Capture the cell that displays the provided text and extract its [X, Y] central coordinate. 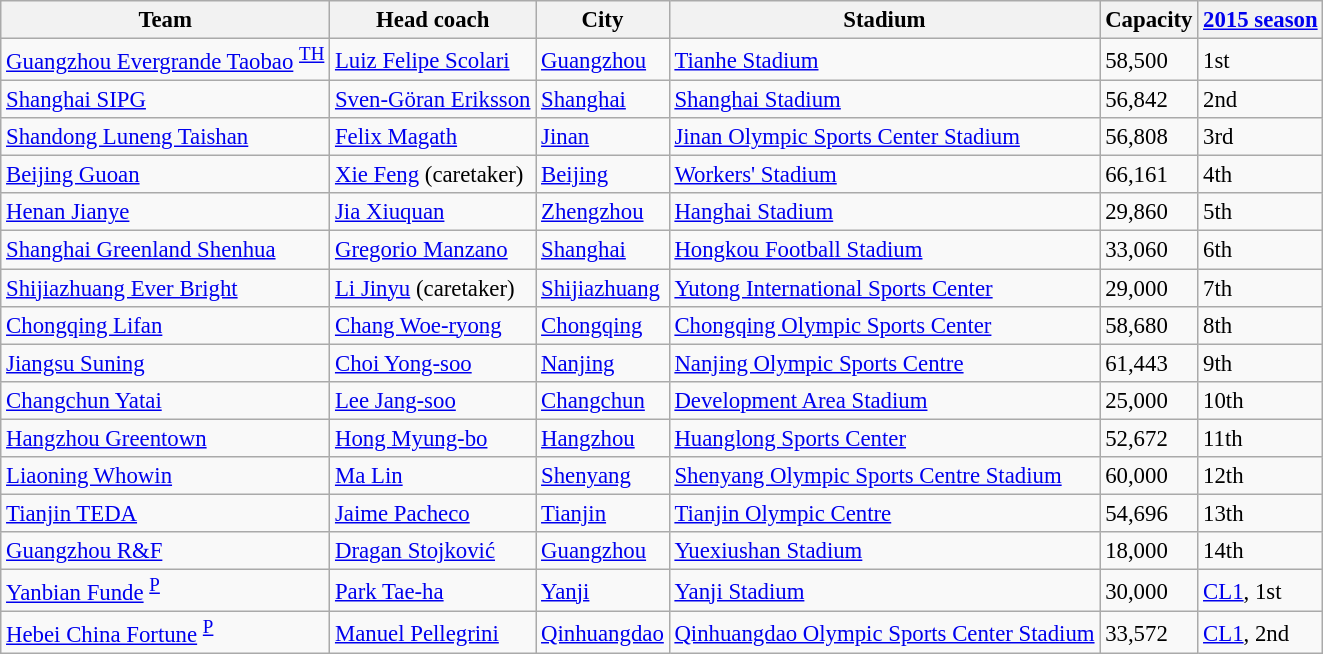
Stadium [884, 20]
Dragan Stojković [433, 551]
58,680 [1149, 325]
Yanji [602, 590]
Head coach [433, 20]
Huanglong Sports Center [884, 438]
Manuel Pellegrini [433, 633]
11th [1260, 438]
Hanghai Stadium [884, 213]
4th [1260, 175]
Chongqing Lifan [166, 325]
Team [166, 20]
Yanji Stadium [884, 590]
54,696 [1149, 513]
60,000 [1149, 476]
29,860 [1149, 213]
Shenyang [602, 476]
Qinhuangdao Olympic Sports Center Stadium [884, 633]
Hongkou Football Stadium [884, 250]
Zhengzhou [602, 213]
61,443 [1149, 363]
Jinan [602, 137]
Beijing Guoan [166, 175]
Jiangsu Suning [166, 363]
Choi Yong-soo [433, 363]
9th [1260, 363]
Lee Jang-soo [433, 400]
Chongqing [602, 325]
29,000 [1149, 288]
Shanghai Stadium [884, 100]
Liaoning Whowin [166, 476]
12th [1260, 476]
Li Jinyu (caretaker) [433, 288]
Hangzhou [602, 438]
Development Area Stadium [884, 400]
Shanghai SIPG [166, 100]
Nanjing Olympic Sports Centre [884, 363]
Tianjin [602, 513]
58,500 [1149, 60]
Qinhuangdao [602, 633]
Hangzhou Greentown [166, 438]
Tianjin Olympic Centre [884, 513]
CL1, 2nd [1260, 633]
10th [1260, 400]
56,808 [1149, 137]
Ma Lin [433, 476]
Hong Myung-bo [433, 438]
30,000 [1149, 590]
Gregorio Manzano [433, 250]
Workers' Stadium [884, 175]
Yutong International Sports Center [884, 288]
Yanbian Funde P [166, 590]
Chang Woe-ryong [433, 325]
25,000 [1149, 400]
Guangzhou Evergrande Taobao TH [166, 60]
Luiz Felipe Scolari [433, 60]
Jaime Pacheco [433, 513]
Guangzhou R&F [166, 551]
Shanghai Greenland Shenhua [166, 250]
Yuexiushan Stadium [884, 551]
Park Tae-ha [433, 590]
33,572 [1149, 633]
Changchun Yatai [166, 400]
66,161 [1149, 175]
7th [1260, 288]
2015 season [1260, 20]
Felix Magath [433, 137]
Henan Jianye [166, 213]
Changchun [602, 400]
6th [1260, 250]
Shijiazhuang Ever Bright [166, 288]
33,060 [1149, 250]
Nanjing [602, 363]
1st [1260, 60]
Shandong Luneng Taishan [166, 137]
Shijiazhuang [602, 288]
CL1, 1st [1260, 590]
City [602, 20]
Jia Xiuquan [433, 213]
8th [1260, 325]
Hebei China Fortune P [166, 633]
52,672 [1149, 438]
Chongqing Olympic Sports Center [884, 325]
Xie Feng (caretaker) [433, 175]
Tianhe Stadium [884, 60]
Shenyang Olympic Sports Centre Stadium [884, 476]
5th [1260, 213]
Sven-Göran Eriksson [433, 100]
14th [1260, 551]
56,842 [1149, 100]
2nd [1260, 100]
13th [1260, 513]
Tianjin TEDA [166, 513]
Capacity [1149, 20]
Beijing [602, 175]
3rd [1260, 137]
Jinan Olympic Sports Center Stadium [884, 137]
18,000 [1149, 551]
